Find where the given text appears and provide that cell's center as (x, y) coordinate. 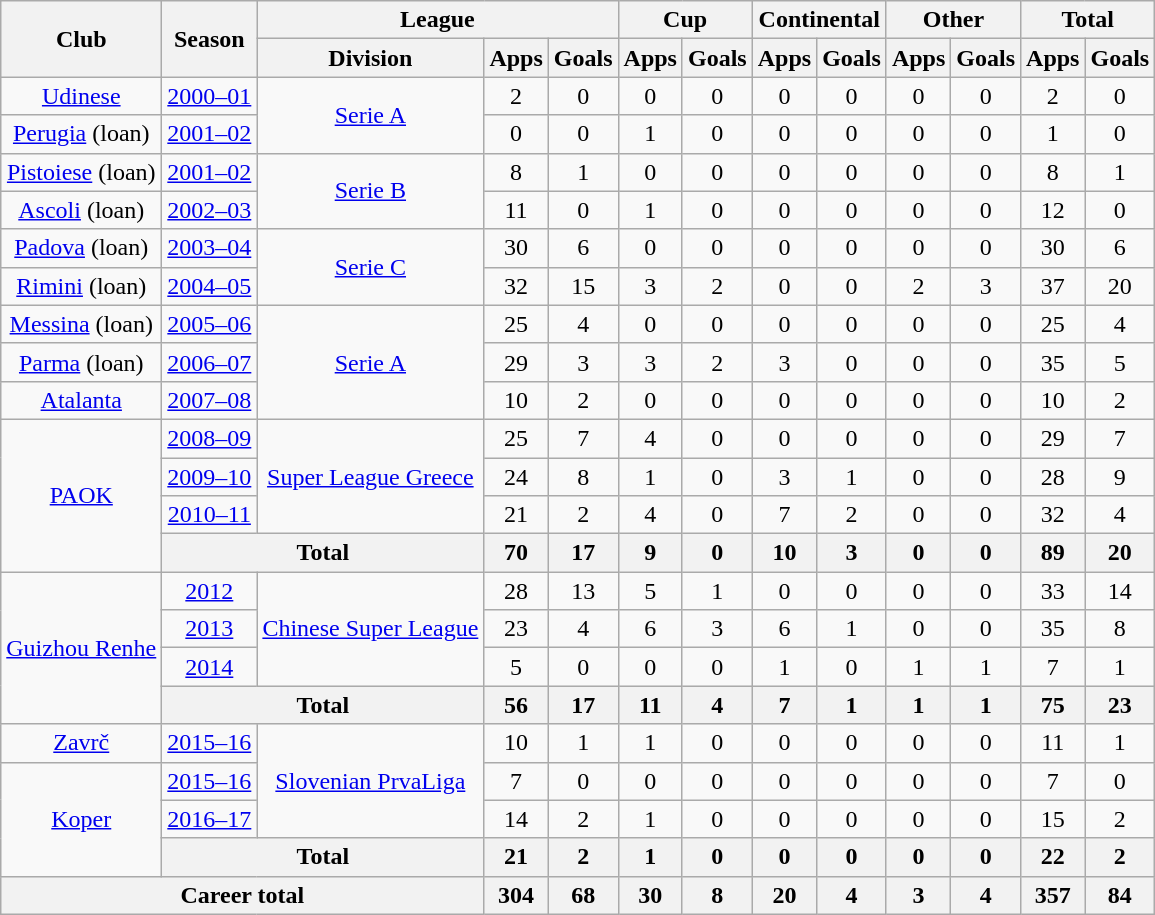
Padova (loan) (82, 248)
Serie B (370, 191)
Super League Greece (370, 476)
Club (82, 39)
Zavrč (82, 743)
Messina (loan) (82, 324)
2004–05 (210, 286)
75 (1053, 705)
2003–04 (210, 248)
Parma (loan) (82, 362)
Guizhou Renhe (82, 648)
70 (516, 553)
Serie C (370, 267)
Udinese (82, 96)
Perugia (loan) (82, 134)
13 (583, 591)
2007–08 (210, 400)
2005–06 (210, 324)
2013 (210, 629)
Koper (82, 819)
37 (1053, 286)
12 (1053, 210)
Career total (242, 895)
Season (210, 39)
Chinese Super League (370, 629)
2010–11 (210, 515)
84 (1120, 895)
2009–10 (210, 477)
Continental (819, 20)
33 (1053, 591)
2012 (210, 591)
2016–17 (210, 819)
2000–01 (210, 96)
Pistoiese (loan) (82, 172)
2008–09 (210, 438)
2002–03 (210, 210)
2006–07 (210, 362)
Ascoli (loan) (82, 210)
Cup (685, 20)
89 (1053, 553)
2014 (210, 667)
22 (1053, 857)
Other (953, 20)
Atalanta (82, 400)
56 (516, 705)
Slovenian PrvaLiga (370, 781)
PAOK (82, 495)
304 (516, 895)
Division (370, 58)
357 (1053, 895)
68 (583, 895)
24 (516, 477)
League (438, 20)
Rimini (loan) (82, 286)
